Output the (X, Y) coordinate of the center of the cell containing the given text.  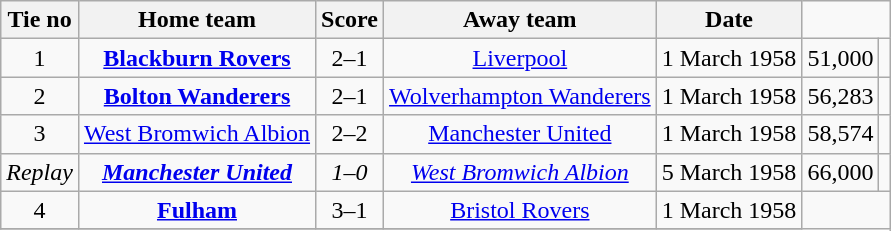
Wolverhampton Wanderers (520, 96)
66,000 (840, 172)
Replay (40, 172)
2–2 (350, 134)
1–0 (350, 172)
Bristol Rovers (520, 210)
1 (40, 58)
5 March 1958 (729, 172)
4 (40, 210)
Score (350, 20)
Away team (520, 20)
Blackburn Rovers (196, 58)
3–1 (350, 210)
56,283 (840, 96)
2 (40, 96)
Liverpool (520, 58)
Home team (196, 20)
58,574 (840, 134)
Tie no (40, 20)
Bolton Wanderers (196, 96)
Fulham (196, 210)
51,000 (840, 58)
Date (729, 20)
3 (40, 134)
